Locate the cell with the specified text and output its (X, Y) center coordinate. 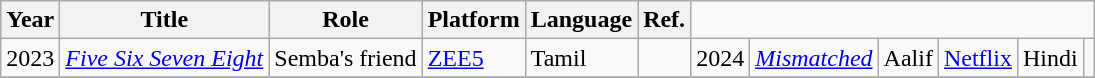
Tamil (581, 58)
Mismatched (814, 58)
Language (581, 20)
ZEE5 (474, 58)
Semba's friend (346, 58)
Role (346, 20)
Year (30, 20)
Hindi (1050, 58)
Ref. (664, 20)
Netflix (978, 58)
2023 (30, 58)
Five Six Seven Eight (164, 58)
Title (164, 20)
2024 (720, 58)
Aalif (908, 58)
Platform (474, 20)
